For the text-containing cell, return its midpoint in (X, Y) coordinate format. 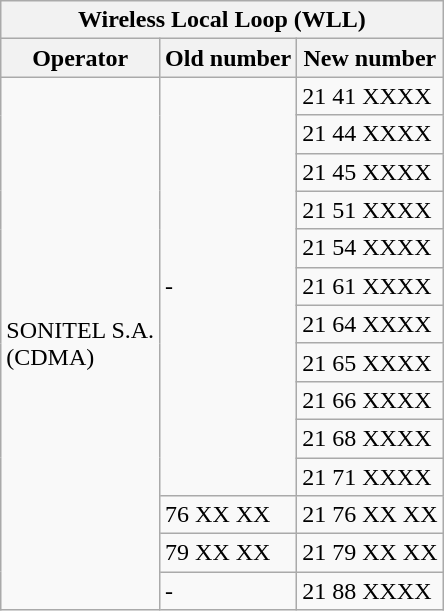
Wireless Local Loop (WLL) (222, 20)
21 41 XXXX (370, 96)
21 65 XXXX (370, 362)
21 45 XXXX (370, 172)
New number (370, 58)
21 44 XXXX (370, 134)
21 54 XXXX (370, 248)
21 61 XXXX (370, 286)
21 76 XX XX (370, 515)
SONITEL S.A.(CDMA) (80, 344)
21 79 XX XX (370, 553)
Operator (80, 58)
21 51 XXXX (370, 210)
21 66 XXXX (370, 400)
Old number (228, 58)
21 88 XXXX (370, 591)
21 71 XXXX (370, 477)
76 XX XX (228, 515)
21 64 XXXX (370, 324)
79 XX XX (228, 553)
21 68 XXXX (370, 438)
